For the text-containing cell, return its midpoint in [X, Y] coordinate format. 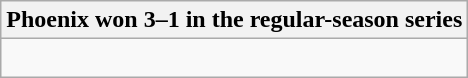
Phoenix won 3–1 in the regular-season series [234, 20]
